Identify which cell holds the provided text, then report its [x, y] central coordinate. 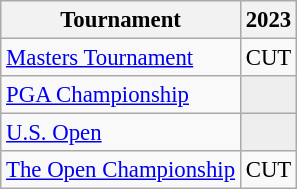
PGA Championship [121, 95]
Tournament [121, 20]
The Open Championship [121, 170]
Masters Tournament [121, 58]
2023 [268, 20]
U.S. Open [121, 133]
